Locate the cell with the specified text and output its (x, y) center coordinate. 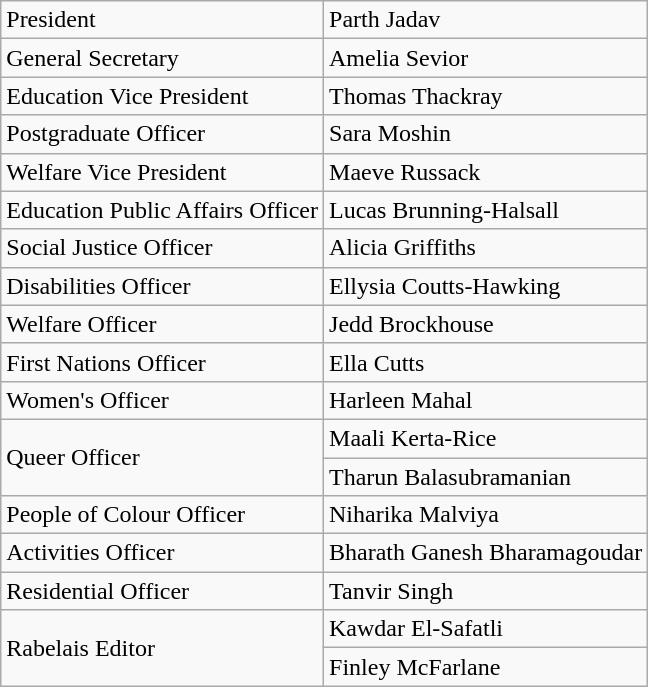
Alicia Griffiths (486, 248)
Bharath Ganesh Bharamagoudar (486, 553)
Welfare Vice President (162, 172)
Welfare Officer (162, 324)
Maeve Russack (486, 172)
Social Justice Officer (162, 248)
Finley McFarlane (486, 667)
Amelia Sevior (486, 58)
Ella Cutts (486, 362)
Tanvir Singh (486, 591)
Ellysia Coutts-Hawking (486, 286)
Kawdar El-Safatli (486, 629)
Education Vice President (162, 96)
Disabilities Officer (162, 286)
Maali Kerta-Rice (486, 438)
Sara Moshin (486, 134)
Tharun Balasubramanian (486, 477)
Education Public Affairs Officer (162, 210)
Queer Officer (162, 457)
General Secretary (162, 58)
Lucas Brunning-Halsall (486, 210)
Rabelais Editor (162, 648)
Jedd Brockhouse (486, 324)
Harleen Mahal (486, 400)
Niharika Malviya (486, 515)
Postgraduate Officer (162, 134)
Activities Officer (162, 553)
People of Colour Officer (162, 515)
Residential Officer (162, 591)
Thomas Thackray (486, 96)
Parth Jadav (486, 20)
First Nations Officer (162, 362)
Women's Officer (162, 400)
President (162, 20)
